Locate the cell with the specified text and output its (X, Y) center coordinate. 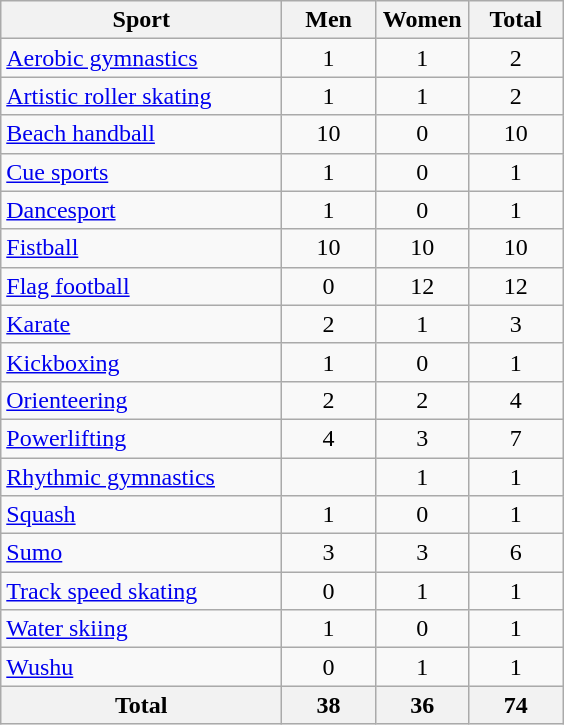
Cue sports (142, 172)
Track speed skating (142, 591)
Water skiing (142, 629)
Squash (142, 515)
36 (422, 705)
7 (516, 438)
Kickboxing (142, 362)
Wushu (142, 667)
Flag football (142, 286)
Aerobic gymnastics (142, 58)
Karate (142, 324)
Artistic roller skating (142, 96)
6 (516, 553)
Beach handball (142, 134)
Women (422, 20)
Sumo (142, 553)
Fistball (142, 248)
Sport (142, 20)
Men (329, 20)
Orienteering (142, 400)
Powerlifting (142, 438)
Dancesport (142, 210)
74 (516, 705)
Rhythmic gymnastics (142, 477)
38 (329, 705)
